Capture the cell that displays the provided text and extract its [X, Y] central coordinate. 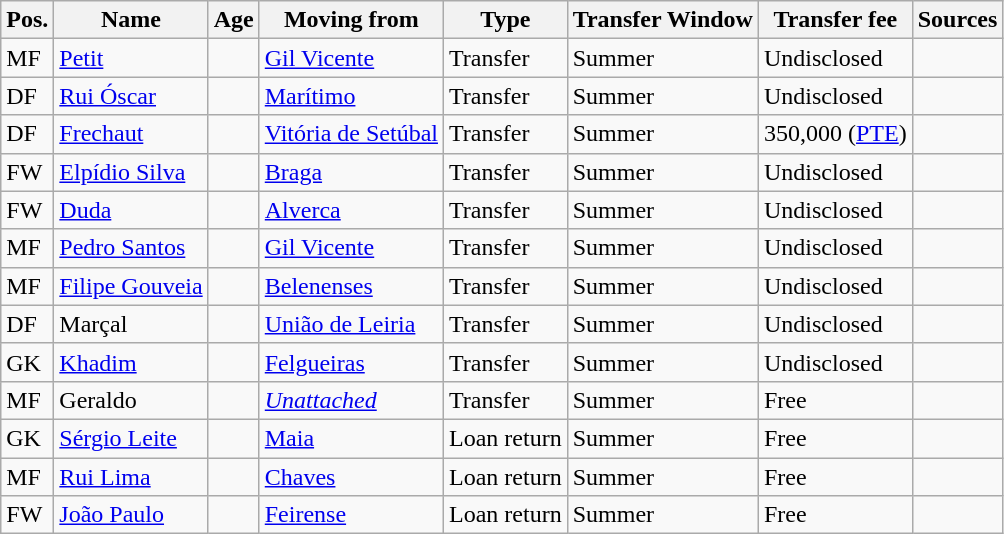
Rui Óscar [131, 96]
Transfer fee [835, 20]
Name [131, 20]
Alverca [351, 210]
Sérgio Leite [131, 438]
João Paulo [131, 515]
Filipe Gouveia [131, 286]
Chaves [351, 477]
Transfer Window [662, 20]
Vitória de Setúbal [351, 134]
Marçal [131, 324]
Petit [131, 58]
Duda [131, 210]
350,000 (PTE) [835, 134]
Sources [958, 20]
Marítimo [351, 96]
Maia [351, 438]
Felgueiras [351, 362]
Frechaut [131, 134]
Elpídio Silva [131, 172]
Pedro Santos [131, 248]
Belenenses [351, 286]
Moving from [351, 20]
Age [234, 20]
Khadim [131, 362]
União de Leiria [351, 324]
Pos. [28, 20]
Braga [351, 172]
Rui Lima [131, 477]
Geraldo [131, 400]
Feirense [351, 515]
Unattached [351, 400]
Type [505, 20]
